For the text-containing cell, return its midpoint in [x, y] coordinate format. 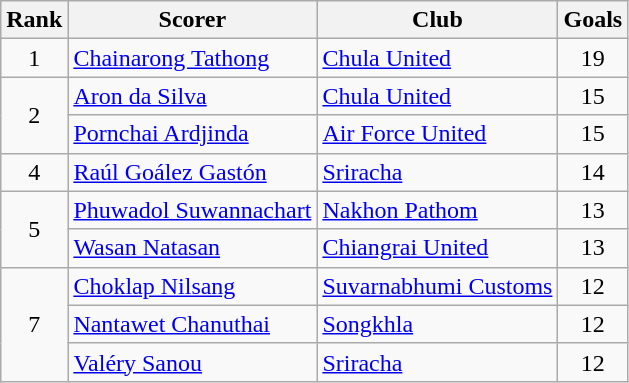
Pornchai Ardjinda [192, 134]
Chiangrai United [438, 248]
7 [34, 324]
Aron da Silva [192, 96]
Nakhon Pathom [438, 210]
Songkhla [438, 324]
Nantawet Chanuthai [192, 324]
Chainarong Tathong [192, 58]
Suvarnabhumi Customs [438, 286]
1 [34, 58]
4 [34, 172]
14 [593, 172]
Rank [34, 20]
19 [593, 58]
Wasan Natasan [192, 248]
2 [34, 115]
Choklap Nilsang [192, 286]
Club [438, 20]
5 [34, 229]
Valéry Sanou [192, 362]
Air Force United [438, 134]
Goals [593, 20]
Phuwadol Suwannachart [192, 210]
Raúl Goález Gastón [192, 172]
Scorer [192, 20]
